Return (x, y) of the center of cell containing provided text 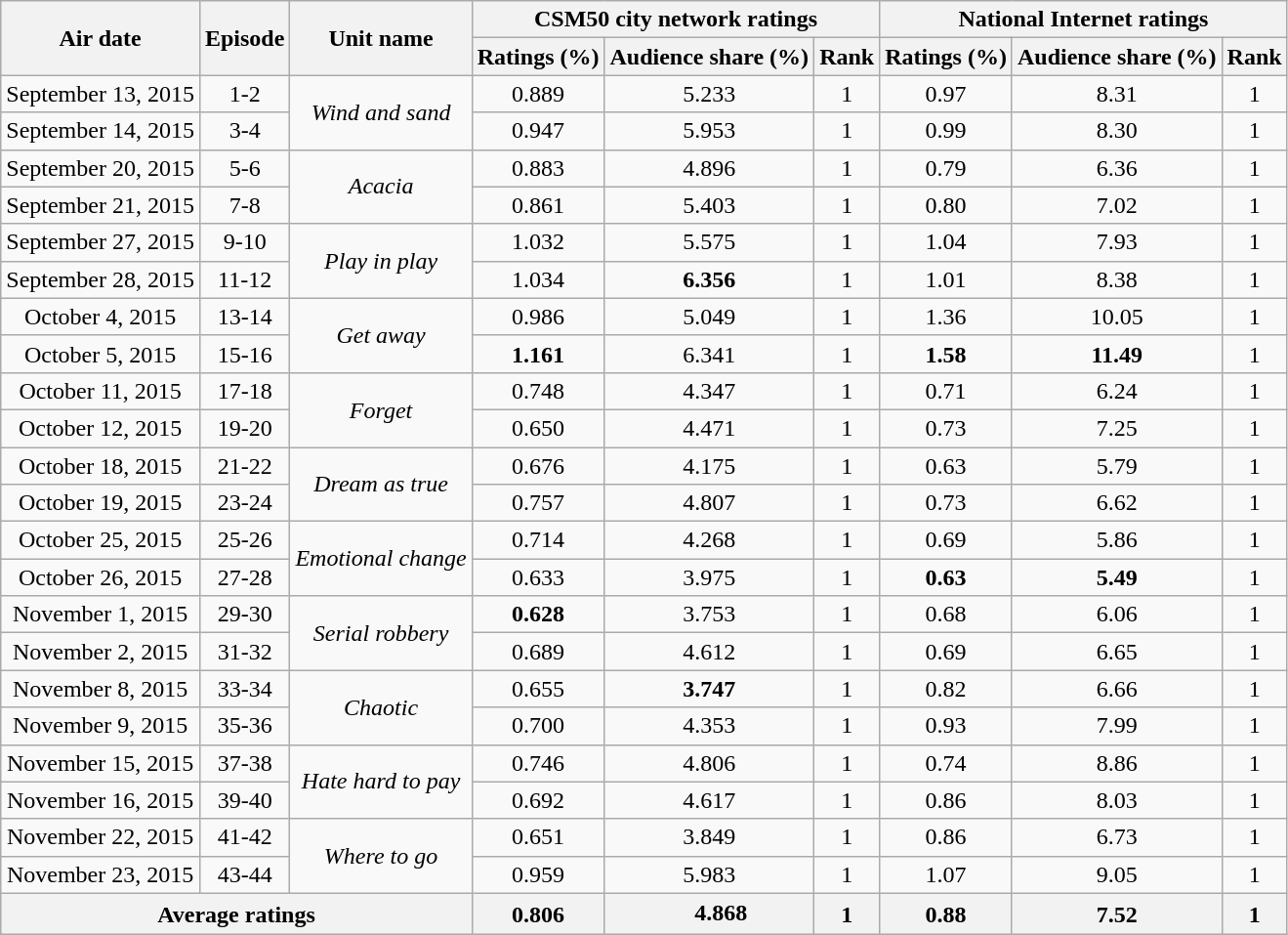
6.62 (1117, 503)
September 14, 2015 (101, 131)
October 18, 2015 (101, 466)
0.700 (538, 726)
September 13, 2015 (101, 94)
6.06 (1117, 615)
6.356 (709, 279)
3.975 (709, 577)
1.01 (946, 279)
0.628 (538, 615)
5.86 (1117, 540)
4.617 (709, 800)
0.97 (946, 94)
13-14 (244, 317)
Air date (101, 38)
6.65 (1117, 652)
1.04 (946, 242)
0.99 (946, 131)
4.896 (709, 168)
Play in play (381, 261)
9.05 (1117, 874)
8.30 (1117, 131)
Where to go (381, 856)
0.689 (538, 652)
15-16 (244, 354)
October 5, 2015 (101, 354)
0.68 (946, 615)
4.612 (709, 652)
October 4, 2015 (101, 317)
November 1, 2015 (101, 615)
1.07 (946, 874)
5-6 (244, 168)
1-2 (244, 94)
October 25, 2015 (101, 540)
6.73 (1117, 837)
November 22, 2015 (101, 837)
5.575 (709, 242)
25-26 (244, 540)
0.82 (946, 689)
November 16, 2015 (101, 800)
1.034 (538, 279)
35-36 (244, 726)
41-42 (244, 837)
11-12 (244, 279)
October 11, 2015 (101, 391)
4.353 (709, 726)
17-18 (244, 391)
4.806 (709, 763)
3-4 (244, 131)
7-8 (244, 205)
10.05 (1117, 317)
5.403 (709, 205)
September 21, 2015 (101, 205)
Average ratings (236, 914)
0.806 (538, 914)
0.889 (538, 94)
3.753 (709, 615)
8.31 (1117, 94)
Dream as true (381, 485)
3.849 (709, 837)
CSM50 city network ratings (676, 20)
0.714 (538, 540)
0.861 (538, 205)
0.959 (538, 874)
5.49 (1117, 577)
0.80 (946, 205)
3.747 (709, 689)
31-32 (244, 652)
0.655 (538, 689)
0.748 (538, 391)
1.36 (946, 317)
0.88 (946, 914)
4.347 (709, 391)
5.233 (709, 94)
1.58 (946, 354)
8.38 (1117, 279)
43-44 (244, 874)
Forget (381, 409)
39-40 (244, 800)
33-34 (244, 689)
September 28, 2015 (101, 279)
1.161 (538, 354)
Serial robbery (381, 633)
6.66 (1117, 689)
National Internet ratings (1084, 20)
4.268 (709, 540)
0.651 (538, 837)
9-10 (244, 242)
0.650 (538, 428)
4.471 (709, 428)
5.953 (709, 131)
November 2, 2015 (101, 652)
0.633 (538, 577)
November 15, 2015 (101, 763)
November 23, 2015 (101, 874)
Wind and sand (381, 112)
Unit name (381, 38)
0.79 (946, 168)
0.93 (946, 726)
7.93 (1117, 242)
5.983 (709, 874)
0.947 (538, 131)
October 12, 2015 (101, 428)
September 27, 2015 (101, 242)
0.71 (946, 391)
7.99 (1117, 726)
11.49 (1117, 354)
6.36 (1117, 168)
0.74 (946, 763)
23-24 (244, 503)
0.883 (538, 168)
8.86 (1117, 763)
7.02 (1117, 205)
37-38 (244, 763)
6.341 (709, 354)
Chaotic (381, 707)
5.79 (1117, 466)
0.757 (538, 503)
7.25 (1117, 428)
8.03 (1117, 800)
October 19, 2015 (101, 503)
October 26, 2015 (101, 577)
Hate hard to pay (381, 782)
19-20 (244, 428)
5.049 (709, 317)
1.032 (538, 242)
29-30 (244, 615)
27-28 (244, 577)
Acacia (381, 187)
0.986 (538, 317)
September 20, 2015 (101, 168)
0.746 (538, 763)
Emotional change (381, 559)
November 9, 2015 (101, 726)
Get away (381, 335)
Episode (244, 38)
7.52 (1117, 914)
4.175 (709, 466)
6.24 (1117, 391)
November 8, 2015 (101, 689)
0.676 (538, 466)
21-22 (244, 466)
0.692 (538, 800)
4.807 (709, 503)
4.868 (709, 914)
